Locate the cell with the specified text and output its [x, y] center coordinate. 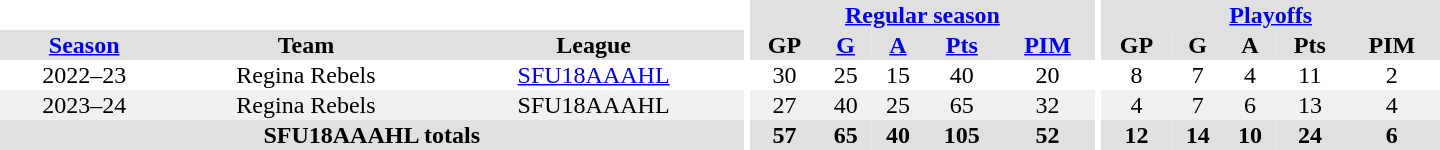
57 [784, 135]
11 [1310, 75]
2022–23 [84, 75]
Regular season [922, 15]
2023–24 [84, 105]
24 [1310, 135]
Team [306, 45]
105 [962, 135]
32 [1047, 105]
12 [1136, 135]
13 [1310, 105]
SFU18AAAHL totals [372, 135]
Season [84, 45]
30 [784, 75]
52 [1047, 135]
Playoffs [1270, 15]
2 [1392, 75]
15 [898, 75]
10 [1250, 135]
8 [1136, 75]
14 [1198, 135]
20 [1047, 75]
League [594, 45]
27 [784, 105]
